For the text-containing cell, return its midpoint in (X, Y) coordinate format. 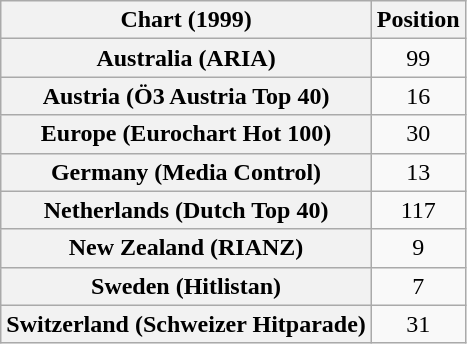
Switzerland (Schweizer Hitparade) (186, 324)
Netherlands (Dutch Top 40) (186, 210)
117 (418, 210)
16 (418, 96)
9 (418, 248)
Position (418, 20)
30 (418, 134)
Sweden (Hitlistan) (186, 286)
New Zealand (RIANZ) (186, 248)
31 (418, 324)
13 (418, 172)
7 (418, 286)
Chart (1999) (186, 20)
99 (418, 58)
Europe (Eurochart Hot 100) (186, 134)
Austria (Ö3 Austria Top 40) (186, 96)
Germany (Media Control) (186, 172)
Australia (ARIA) (186, 58)
